Identify which cell holds the provided text, then report its (x, y) central coordinate. 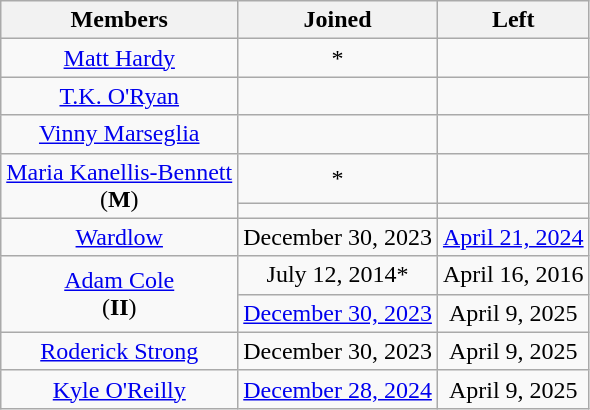
T.K. O'Ryan (120, 96)
Joined (338, 20)
April 16, 2016 (513, 275)
Maria Kanellis-Bennett(M) (120, 186)
Vinny Marseglia (120, 134)
Members (120, 20)
December 28, 2024 (338, 389)
Left (513, 20)
Adam Cole(II) (120, 294)
Roderick Strong (120, 351)
July 12, 2014* (338, 275)
April 21, 2024 (513, 237)
Kyle O'Reilly (120, 389)
Matt Hardy (120, 58)
Wardlow (120, 237)
